Capture the cell that displays the provided text and extract its (x, y) central coordinate. 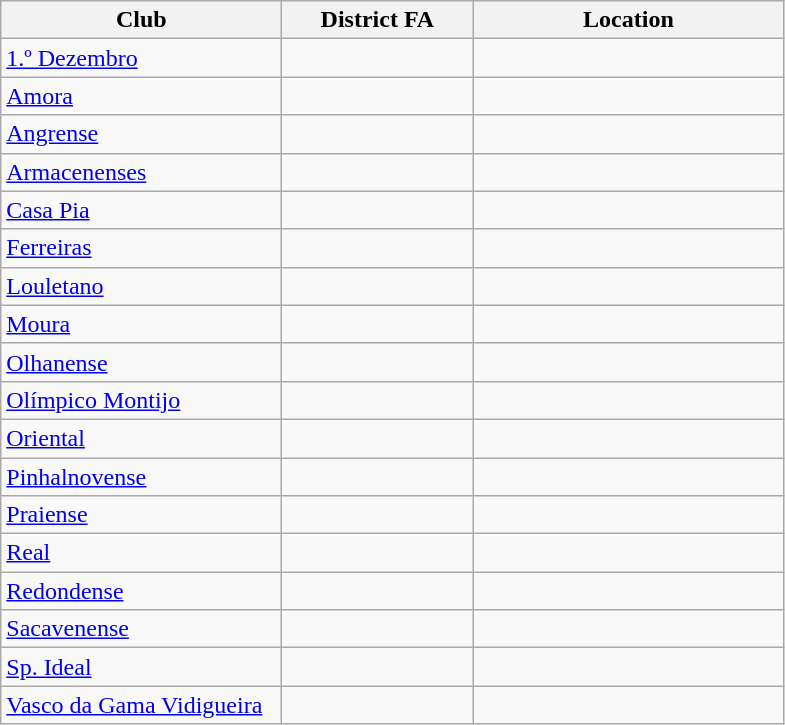
Olímpico Montijo (142, 400)
Club (142, 20)
Redondense (142, 591)
District FA (378, 20)
Praiense (142, 515)
Sacavenense (142, 629)
Pinhalnovense (142, 477)
1.º Dezembro (142, 58)
Casa Pia (142, 210)
Moura (142, 324)
Sp. Ideal (142, 667)
Armacenenses (142, 172)
Ferreiras (142, 248)
Angrense (142, 134)
Vasco da Gama Vidigueira (142, 705)
Amora (142, 96)
Olhanense (142, 362)
Louletano (142, 286)
Location (628, 20)
Real (142, 553)
Oriental (142, 438)
